Output the [x, y] coordinate of the center of the cell containing the given text.  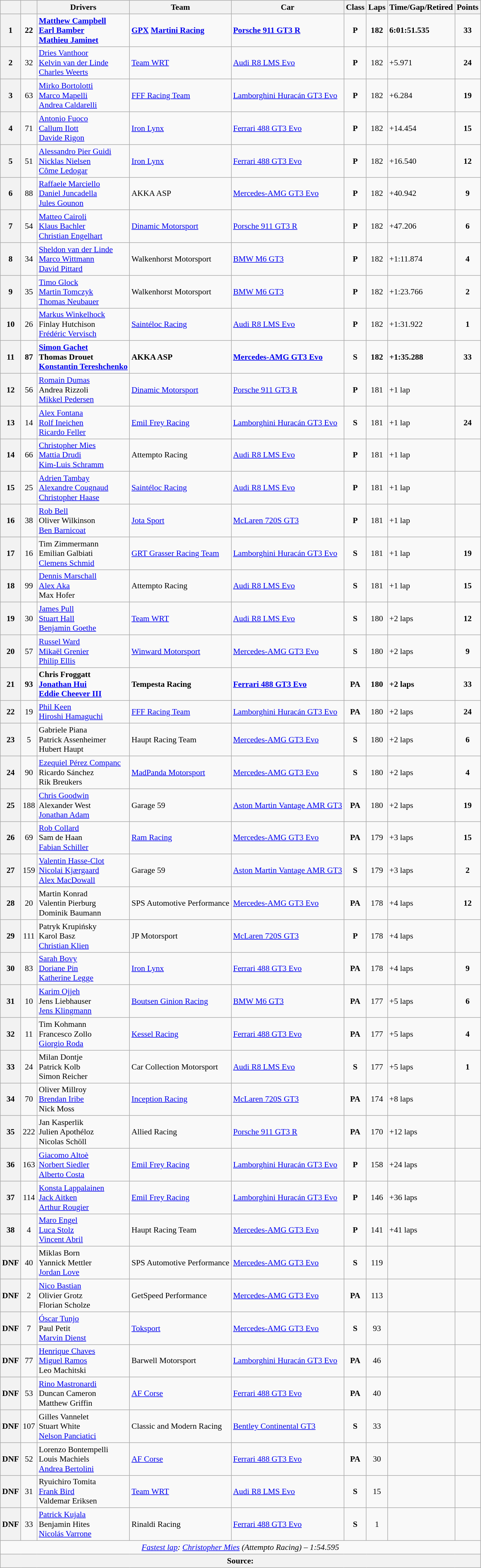
Rino Mastronardi Duncan Cameron Matthew Griffin [83, 1394]
114 [29, 1198]
Allied Racing [180, 1132]
Jan Kasperlik Julien Apothéloz Nicolas Schöll [83, 1132]
Class [355, 7]
6:01:51.535 [421, 30]
Markus Winkelhock Finlay Hutchison Frédéric Vervisch [83, 325]
+1:23.766 [421, 292]
Martin Konrad Valentin Pierburg Dominik Baumann [83, 903]
Adrien Tambay Alexandre Cougnaud Christopher Haase [83, 488]
Karim Ojjeh Jens Liebhauser Jens Klingmann [83, 1002]
Phil Keen Hiroshi Hamaguchi [83, 712]
Konsta Lappalainen Jack Aitken Arthur Rougier [83, 1198]
GetSpeed Performance [180, 1296]
Raffaele Marciello Daniel Juncadella Jules Gounon [83, 194]
+8 laps [421, 1100]
MadPanda Motorsport [180, 773]
Matteo Cairoli Klaus Bachler Christian Engelhart [83, 226]
Chris Goodwin Alexander West Jonathan Adam [83, 805]
+12 laps [421, 1132]
James Pull Stuart Hall Benjamin Goethe [83, 619]
46 [377, 1361]
Time/Gap/Retired [421, 7]
Boutsen Ginion Racing [180, 1002]
170 [377, 1132]
159 [29, 871]
Ezequiel Pérez Companc Ricardo Sánchez Rik Breukers [83, 773]
13 [11, 423]
Car Collection Motorsport [180, 1066]
8 [11, 259]
+24 laps [421, 1165]
71 [29, 128]
Giacomo Altoè Norbert Siedler Alberto Costa [83, 1165]
Gilles Vannelet Stuart White Nelson Panciatici [83, 1426]
188 [29, 805]
+1:35.288 [421, 357]
+47.206 [421, 226]
36 [11, 1165]
Miklas Born Yannick Mettler Jordan Love [83, 1263]
Winward Motorsport [180, 651]
Christopher Mies Mattia Drudi Kim-Luis Schramm [83, 455]
111 [29, 936]
Rob Collard Sam de Haan Fabian Schiller [83, 838]
+5.971 [421, 63]
Maro Engel Luca Stolz Vincent Abril [83, 1230]
+40.942 [421, 194]
Jota Sport [180, 521]
+1:11.874 [421, 259]
+36 laps [421, 1198]
Rinaldi Racing [180, 1525]
Romain Dumas Andrea Rizzoli Mikkel Pedersen [83, 390]
Rob Bell Oliver Wilkinson Ben Barnicoat [83, 521]
+1:31.922 [421, 325]
54 [29, 226]
18 [11, 586]
88 [29, 194]
56 [29, 390]
Gabriele Piana Patrick Assenheimer Hubert Haupt [83, 740]
Ryuichiro Tomita Frank Bird Valdemar Eriksen [83, 1491]
83 [29, 968]
Barwell Motorsport [180, 1361]
Laps [377, 7]
Source: [240, 1561]
Lorenzo Bontempelli Louis Machiels Andrea Bertolini [83, 1459]
Sarah Bovy Doriane Pin Katherine Legge [83, 968]
Oliver Millroy Brendan Iribe Nick Moss [83, 1100]
119 [377, 1263]
GRT Grasser Racing Team [180, 553]
Points [468, 7]
Antonio Fuoco Callum Ilott Davide Rigon [83, 128]
Drivers [83, 7]
Bentley Continental GT3 [288, 1426]
29 [11, 936]
+14.454 [421, 128]
Sheldon van der Linde Marco Wittmann David Pittard [83, 259]
+16.540 [421, 161]
Tempesta Racing [180, 684]
Alessandro Pier Guidi Nicklas Nielsen Côme Ledogar [83, 161]
Henrique Chaves Miguel Ramos Leo Machitski [83, 1361]
+41 laps [421, 1230]
Óscar Tunjo Paul Petit Marvin Dienst [83, 1328]
Matthew Campbell Earl Bamber Mathieu Jaminet [83, 30]
Toksport [180, 1328]
Mirko Bortolotti Marco Mapelli Andrea Caldarelli [83, 96]
JP Motorsport [180, 936]
Simon Gachet Thomas Drouet Konstantin Tereshchenko [83, 357]
146 [377, 1198]
51 [29, 161]
Team [180, 7]
Valentin Hasse-Clot Nicolai Kjærgaard Alex MacDowall [83, 871]
Dennis Marschall Alex Aka Max Hofer [83, 586]
174 [377, 1100]
Fastest lap: Christopher Mies (Attempto Racing) – 1:54.595 [240, 1548]
163 [29, 1165]
53 [29, 1394]
Tim Kohmann Francesco Zollo Giorgio Roda [83, 1034]
158 [377, 1165]
77 [29, 1361]
27 [11, 871]
141 [377, 1230]
Inception Racing [180, 1100]
Kessel Racing [180, 1034]
87 [29, 357]
113 [377, 1296]
222 [29, 1132]
Patrick Kujala Benjamin Hites Nicolás Varrone [83, 1525]
66 [29, 455]
Alex Fontana Rolf Ineichen Ricardo Feller [83, 423]
90 [29, 773]
69 [29, 838]
28 [11, 903]
21 [11, 684]
Dries Vanthoor Kelvin van der Linde Charles Weerts [83, 63]
17 [11, 553]
Russel Ward Mikaël Grenier Philip Ellis [83, 651]
Chris Froggatt Jonathan Hui Eddie Cheever III [83, 684]
57 [29, 651]
Milan Dontje Patrick Kolb Simon Reicher [83, 1066]
Timo Glock Martin Tomczyk Thomas Neubauer [83, 292]
37 [11, 1198]
107 [29, 1426]
Tim Zimmermann Emilian Galbiati Clemens Schmid [83, 553]
Patryk Krupińsky Karol Basz Christian Klien [83, 936]
Classic and Modern Racing [180, 1426]
63 [29, 96]
70 [29, 1100]
+6.284 [421, 96]
Car [288, 7]
Nico Bastian Olivier Grotz Florian Scholze [83, 1296]
3 [11, 96]
99 [29, 586]
23 [11, 740]
Ram Racing [180, 838]
GPX Martini Racing [180, 30]
52 [29, 1459]
